Return (X, Y) of the center of cell containing provided text 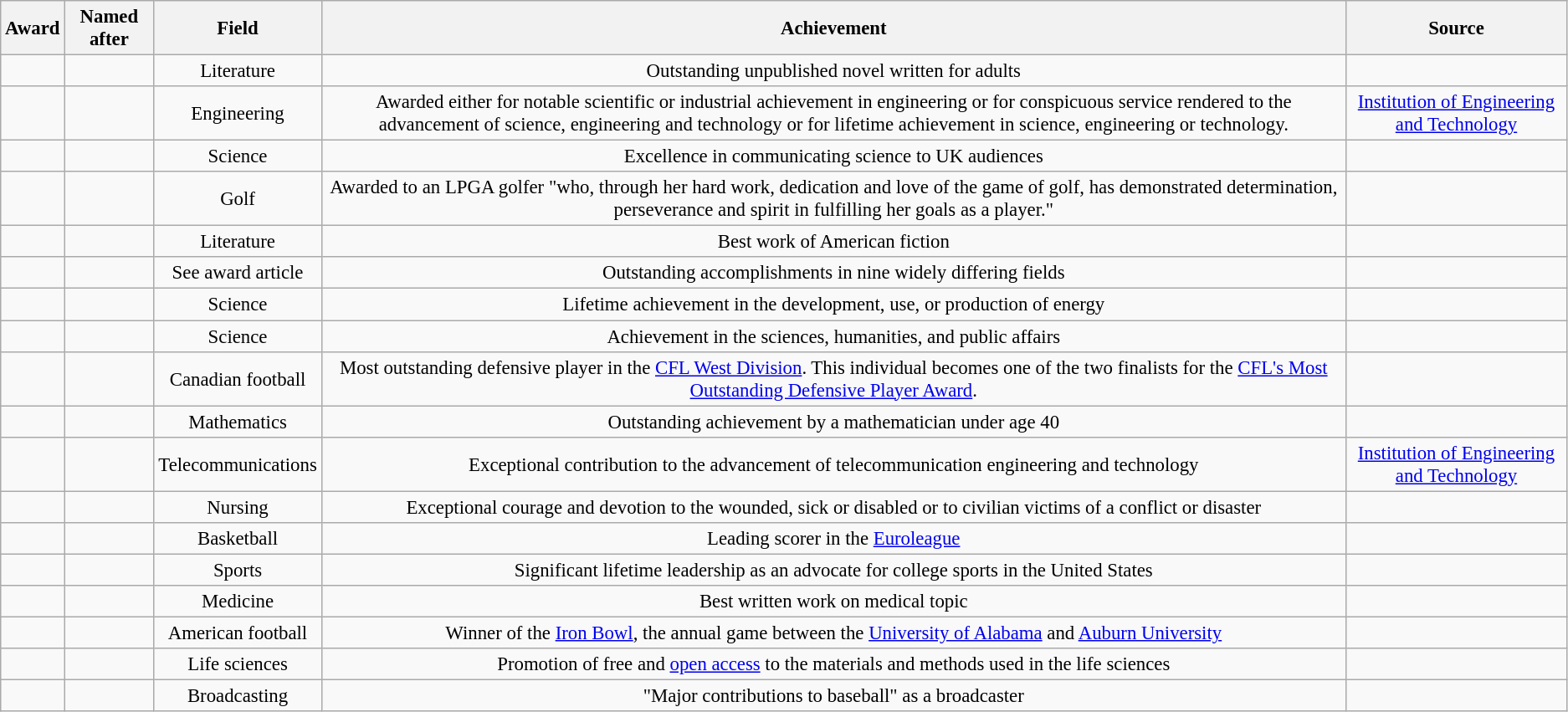
Best written work on medical topic (833, 602)
Mathematics (238, 422)
Exceptional contribution to the advancement of telecommunication engineering and technology (833, 464)
Outstanding accomplishments in nine widely differing fields (833, 274)
Basketball (238, 539)
Excellence in communicating science to UK audiences (833, 156)
Telecommunications (238, 464)
Leading scorer in the Euroleague (833, 539)
Exceptional courage and devotion to the wounded, sick or disabled or to civilian victims of a conflict or disaster (833, 507)
Medicine (238, 602)
Best work of American fiction (833, 242)
Field (238, 28)
Award (33, 28)
Golf (238, 199)
Achievement (833, 28)
Source (1456, 28)
Nursing (238, 507)
Winner of the Iron Bowl, the annual game between the University of Alabama and Auburn University (833, 633)
See award article (238, 274)
Sports (238, 570)
Outstanding unpublished novel written for adults (833, 71)
Life sciences (238, 664)
Named after (109, 28)
"Major contributions to baseball" as a broadcaster (833, 696)
Significant lifetime leadership as an advocate for college sports in the United States (833, 570)
Promotion of free and open access to the materials and methods used in the life sciences (833, 664)
American football (238, 633)
Outstanding achievement by a mathematician under age 40 (833, 422)
Lifetime achievement in the development, use, or production of energy (833, 305)
Achievement in the sciences, humanities, and public affairs (833, 336)
Engineering (238, 114)
Canadian football (238, 378)
Broadcasting (238, 696)
